Find where the given text appears and provide that cell's center as (X, Y) coordinate. 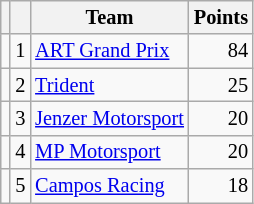
Trident (110, 85)
3 (20, 118)
Team (110, 17)
18 (221, 186)
Jenzer Motorsport (110, 118)
1 (20, 51)
MP Motorsport (110, 152)
Campos Racing (110, 186)
84 (221, 51)
5 (20, 186)
25 (221, 85)
ART Grand Prix (110, 51)
Points (221, 17)
4 (20, 152)
2 (20, 85)
